Output the [x, y] coordinate of the center of the cell containing the given text.  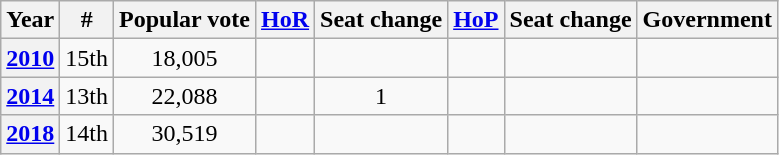
22,088 [185, 96]
Year [30, 20]
HoR [286, 20]
15th [87, 58]
1 [382, 96]
HoP [476, 20]
13th [87, 96]
14th [87, 134]
2014 [30, 96]
# [87, 20]
30,519 [185, 134]
18,005 [185, 58]
Government [707, 20]
2018 [30, 134]
2010 [30, 58]
Popular vote [185, 20]
